Determine the (x, y) coordinate at the center of the cell enclosing the given text.  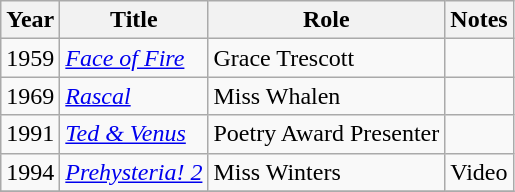
1959 (30, 58)
Grace Trescott (326, 58)
Prehysteria! 2 (134, 172)
Video (479, 172)
Notes (479, 20)
Poetry Award Presenter (326, 134)
Role (326, 20)
1994 (30, 172)
1969 (30, 96)
Rascal (134, 96)
Miss Winters (326, 172)
Title (134, 20)
Year (30, 20)
Face of Fire (134, 58)
Miss Whalen (326, 96)
Ted & Venus (134, 134)
1991 (30, 134)
